Detect which cell encompasses the target text, then output its (x, y) center coordinate. 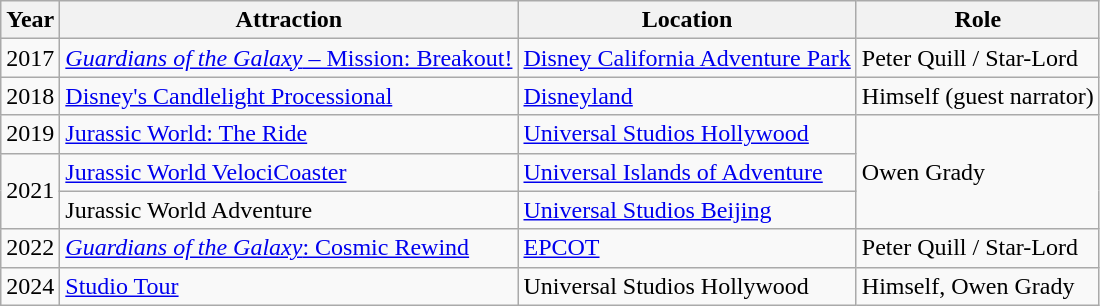
2019 (30, 134)
Disney's Candlelight Processional (289, 96)
Guardians of the Galaxy – Mission: Breakout! (289, 58)
2024 (30, 286)
Attraction (289, 20)
Year (30, 20)
Studio Tour (289, 286)
2017 (30, 58)
Guardians of the Galaxy: Cosmic Rewind (289, 248)
EPCOT (687, 248)
Universal Islands of Adventure (687, 172)
Himself (guest narrator) (978, 96)
Location (687, 20)
Jurassic World Adventure (289, 210)
Disney California Adventure Park (687, 58)
Jurassic World VelociCoaster (289, 172)
Jurassic World: The Ride (289, 134)
Disneyland (687, 96)
Owen Grady (978, 172)
Role (978, 20)
2022 (30, 248)
Universal Studios Beijing (687, 210)
Himself, Owen Grady (978, 286)
2021 (30, 191)
2018 (30, 96)
